From the cell containing the given text, extract its center point as [X, Y] coordinate. 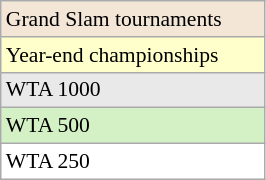
WTA 250 [133, 162]
Year-end championships [133, 55]
WTA 1000 [133, 90]
WTA 500 [133, 126]
Grand Slam tournaments [133, 19]
